Return [X, Y] of the center of cell containing provided text 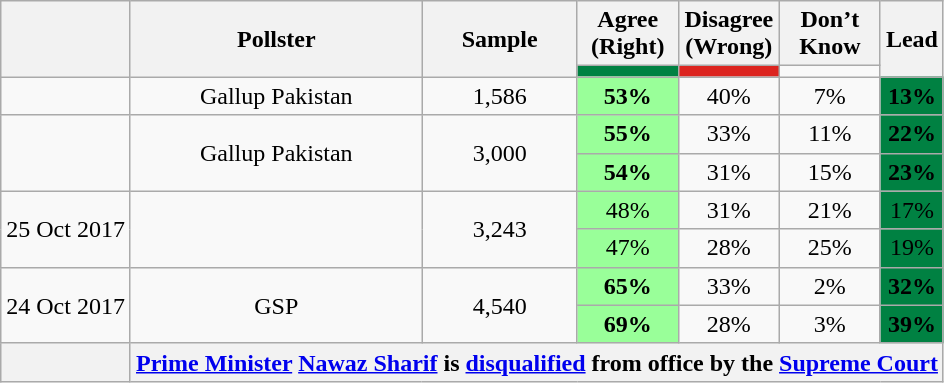
55% [628, 134]
39% [912, 324]
3,000 [500, 153]
Sample [500, 39]
25 Oct 2017 [66, 229]
19% [912, 248]
32% [912, 286]
Pollster [276, 39]
GSP [276, 305]
40% [728, 96]
24 Oct 2017 [66, 305]
11% [830, 134]
13% [912, 96]
22% [912, 134]
48% [628, 210]
7% [830, 96]
47% [628, 248]
69% [628, 324]
3% [830, 324]
25% [830, 248]
Agree(Right) [628, 34]
1,586 [500, 96]
54% [628, 172]
21% [830, 210]
Prime Minister Nawaz Sharif is disqualified from office by the Supreme Court [536, 362]
15% [830, 172]
17% [912, 210]
23% [912, 172]
4,540 [500, 305]
53% [628, 96]
65% [628, 286]
3,243 [500, 229]
Disagree(Wrong) [728, 34]
Don’t Know [830, 34]
Lead [912, 39]
2% [830, 286]
